Detect which cell encompasses the target text, then output its (X, Y) center coordinate. 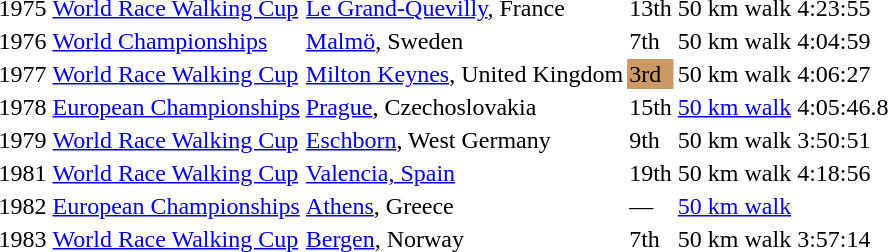
Prague, Czechoslovakia (464, 107)
19th (651, 173)
9th (651, 140)
Malmö, Sweden (464, 41)
World Championships (176, 41)
Milton Keynes, United Kingdom (464, 74)
Eschborn, West Germany (464, 140)
7th (651, 41)
— (651, 206)
Athens, Greece (464, 206)
Valencia, Spain (464, 173)
3rd (651, 74)
15th (651, 107)
